Capture the cell that displays the provided text and extract its (x, y) central coordinate. 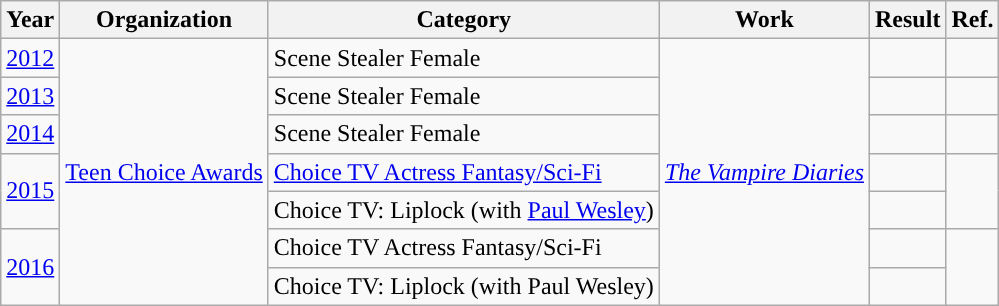
Year (30, 20)
Category (464, 20)
Work (764, 20)
2016 (30, 267)
2013 (30, 96)
2015 (30, 191)
Ref. (972, 20)
Teen Choice Awards (164, 172)
Organization (164, 20)
2014 (30, 134)
The Vampire Diaries (764, 172)
2012 (30, 58)
Result (908, 20)
